Output the [X, Y] coordinate of the center of the cell containing the given text.  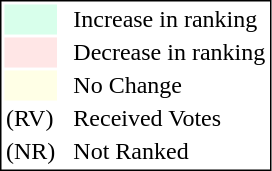
Decrease in ranking [170, 53]
(NR) [30, 151]
Increase in ranking [170, 19]
Received Votes [170, 119]
No Change [170, 85]
(RV) [30, 119]
Not Ranked [170, 151]
